Search for the cell housing the specified text and yield its [x, y] center coordinate. 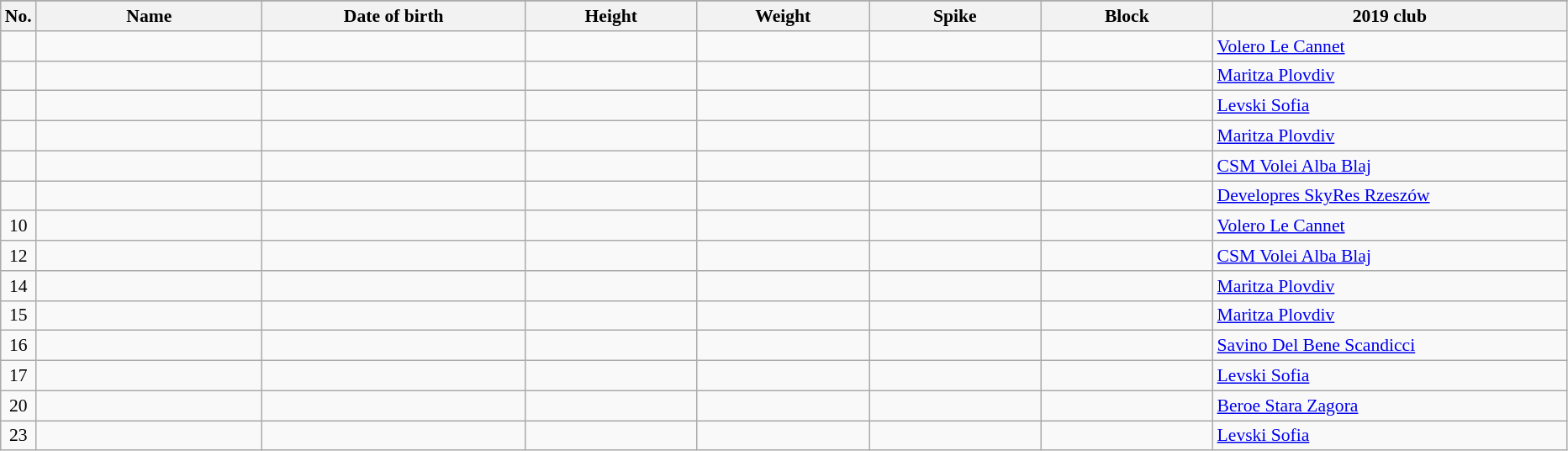
Name [150, 16]
17 [18, 376]
Savino Del Bene Scandicci [1391, 346]
Spike [955, 16]
20 [18, 406]
Date of birth [393, 16]
No. [18, 16]
2019 club [1391, 16]
Height [610, 16]
15 [18, 316]
23 [18, 436]
Weight [784, 16]
16 [18, 346]
Beroe Stara Zagora [1391, 406]
14 [18, 286]
Developres SkyRes Rzeszów [1391, 196]
10 [18, 226]
Block [1127, 16]
12 [18, 256]
